From the cell containing the given text, extract its center point as [x, y] coordinate. 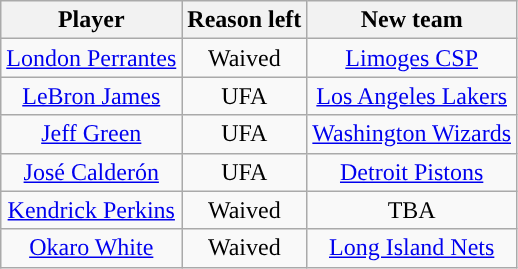
Kendrick Perkins [92, 210]
Player [92, 20]
Long Island Nets [412, 248]
TBA [412, 210]
Reason left [244, 20]
Okaro White [92, 248]
Los Angeles Lakers [412, 96]
Washington Wizards [412, 134]
London Perrantes [92, 58]
José Calderón [92, 172]
Limoges CSP [412, 58]
LeBron James [92, 96]
New team [412, 20]
Jeff Green [92, 134]
Detroit Pistons [412, 172]
